Determine the (X, Y) coordinate at the center of the cell enclosing the given text.  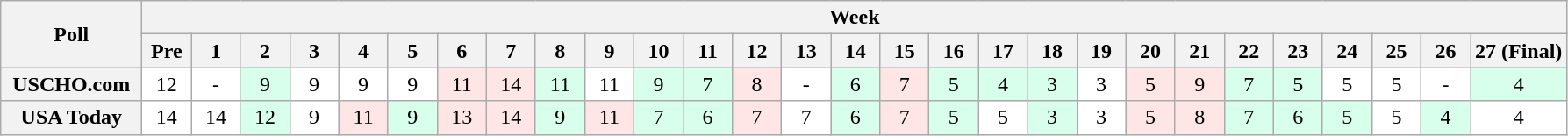
25 (1396, 51)
24 (1347, 51)
27 (Final) (1519, 51)
23 (1298, 51)
USA Today (72, 118)
26 (1445, 51)
19 (1101, 51)
17 (1003, 51)
20 (1150, 51)
21 (1199, 51)
Pre (167, 51)
16 (954, 51)
Poll (72, 34)
10 (658, 51)
USCHO.com (72, 84)
15 (905, 51)
22 (1249, 51)
1 (216, 51)
18 (1052, 51)
2 (265, 51)
Week (855, 18)
